Capture the cell that displays the provided text and extract its (x, y) central coordinate. 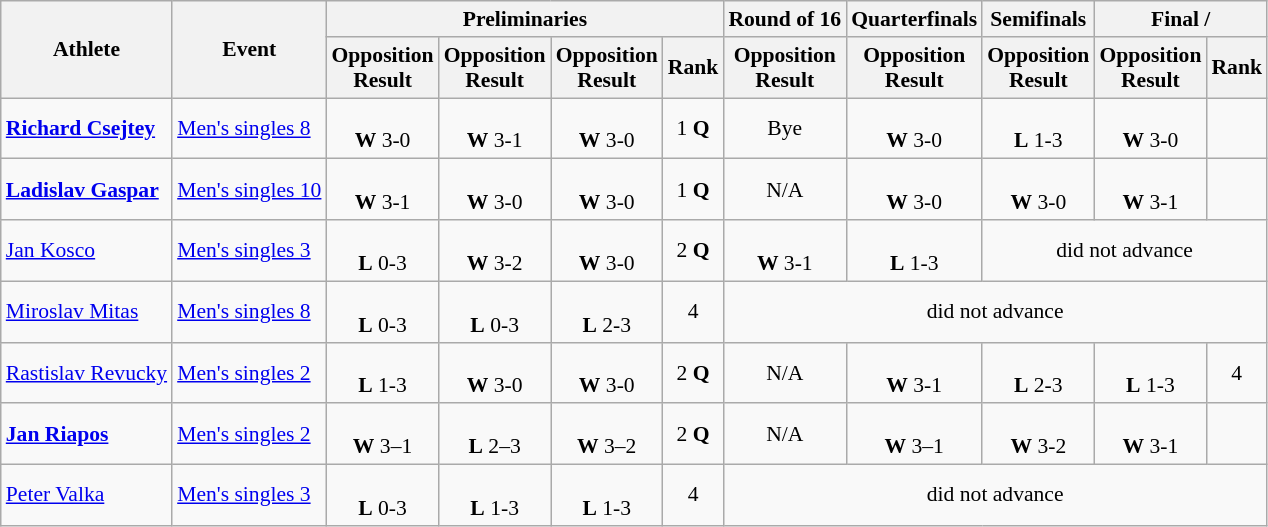
Bye (784, 128)
Miroslav Mitas (86, 312)
Jan Riapos (86, 434)
Peter Valka (86, 496)
Quarterfinals (914, 19)
Richard Csejtey (86, 128)
Athlete (86, 50)
L 2–3 (495, 434)
Event (249, 50)
Rastislav Revucky (86, 372)
Men's singles 10 (249, 190)
Semifinals (1038, 19)
Jan Kosco (86, 250)
Round of 16 (784, 19)
W 3–2 (607, 434)
Preliminaries (524, 19)
Final / (1180, 19)
Ladislav Gaspar (86, 190)
